Search for the cell housing the specified text and yield its [x, y] center coordinate. 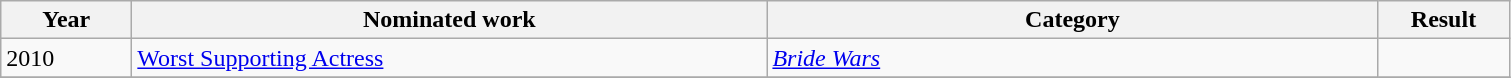
Worst Supporting Actress [450, 58]
2010 [66, 58]
Bride Wars [1072, 58]
Result [1444, 20]
Category [1072, 20]
Nominated work [450, 20]
Year [66, 20]
